Locate the cell with the specified text and output its [x, y] center coordinate. 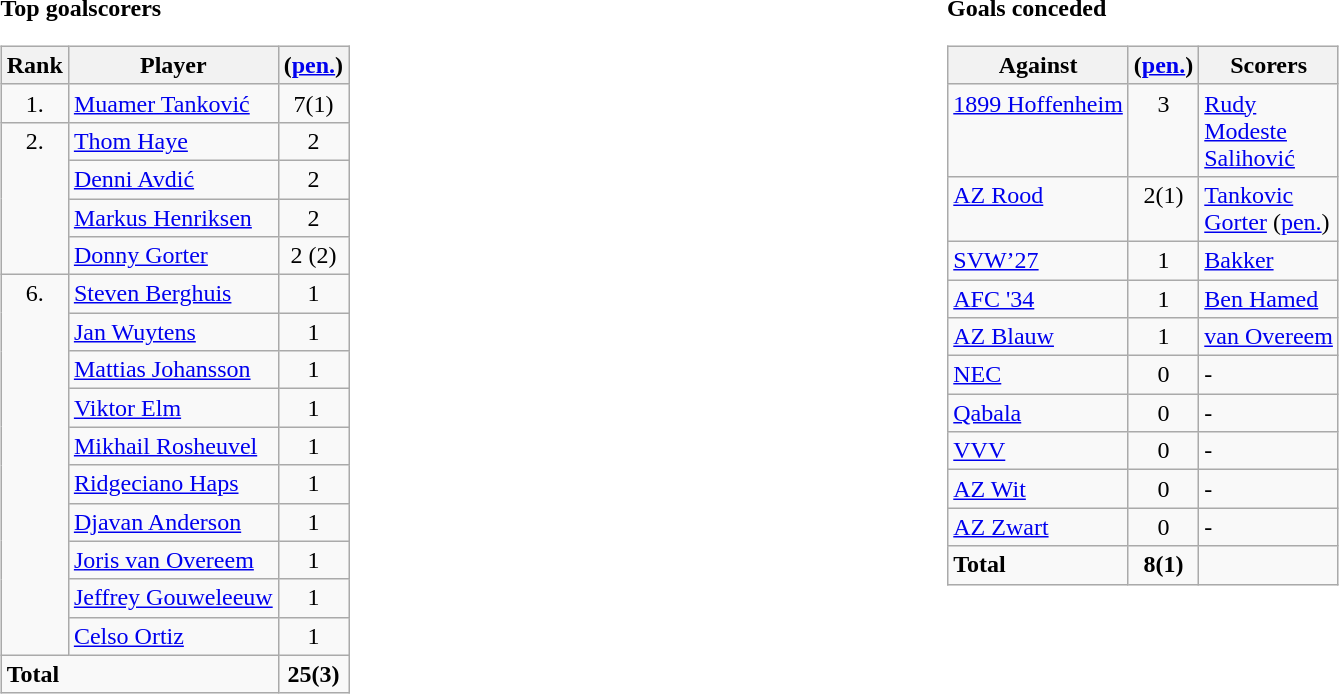
Player [173, 65]
8(1) [1163, 565]
2(1) [1163, 208]
AZ Zwart [1038, 527]
Tankovic Gorter (pen.) [1269, 208]
7(1) [313, 103]
AZ Wit [1038, 489]
Joris van Overeem [173, 560]
Viktor Elm [173, 408]
Jan Wuytens [173, 332]
Donny Gorter [173, 256]
Thom Haye [173, 141]
Denni Avdić [173, 179]
Rudy Modeste Salihović [1269, 130]
Djavan Anderson [173, 522]
Bakker [1269, 260]
Muamer Tanković [173, 103]
Markus Henriksen [173, 217]
Ben Hamed [1269, 299]
25(3) [313, 674]
2 (2) [313, 256]
SVW’27 [1038, 260]
AFC '34 [1038, 299]
VVV [1038, 451]
Ridgeciano Haps [173, 484]
Mikhail Rosheuvel [173, 446]
2. [34, 198]
Jeffrey Gouweleeuw [173, 598]
AZ Rood [1038, 208]
Steven Berghuis [173, 294]
Qabala [1038, 413]
Mattias Johansson [173, 370]
3 [1163, 130]
6. [34, 466]
Against [1038, 65]
NEC [1038, 375]
Scorers [1269, 65]
Celso Ortiz [173, 636]
1. [34, 103]
AZ Blauw [1038, 337]
Rank [34, 65]
1899 Hoffenheim [1038, 130]
van Overeem [1269, 337]
